Identify which cell holds the provided text, then report its (X, Y) central coordinate. 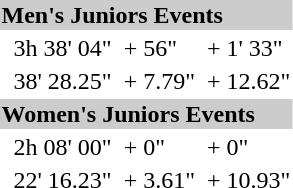
Men's Juniors Events (146, 15)
38' 28.25" (62, 81)
+ 12.62" (248, 81)
+ 1' 33" (248, 48)
3h 38' 04" (62, 48)
2h 08' 00" (62, 147)
+ 7.79" (159, 81)
+ 56" (159, 48)
Women's Juniors Events (146, 114)
